From the cell containing the given text, extract its center point as (x, y) coordinate. 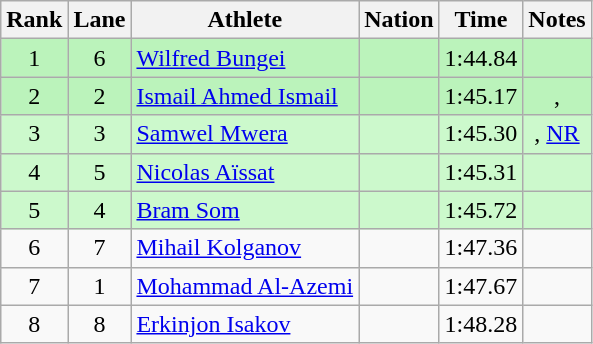
1:47.67 (481, 286)
Ismail Ahmed Ismail (245, 96)
Erkinjon Isakov (245, 324)
1:45.72 (481, 210)
1:44.84 (481, 58)
Time (481, 20)
1:45.30 (481, 134)
Mohammad Al-Azemi (245, 286)
Lane (100, 20)
1:45.17 (481, 96)
Nation (399, 20)
Rank (34, 20)
, (557, 96)
1:47.36 (481, 248)
1:45.31 (481, 172)
Wilfred Bungei (245, 58)
Samwel Mwera (245, 134)
Athlete (245, 20)
Mihail Kolganov (245, 248)
, NR (557, 134)
Nicolas Aïssat (245, 172)
1:48.28 (481, 324)
Notes (557, 20)
Bram Som (245, 210)
